Determine the [X, Y] coordinate at the center of the cell enclosing the given text.  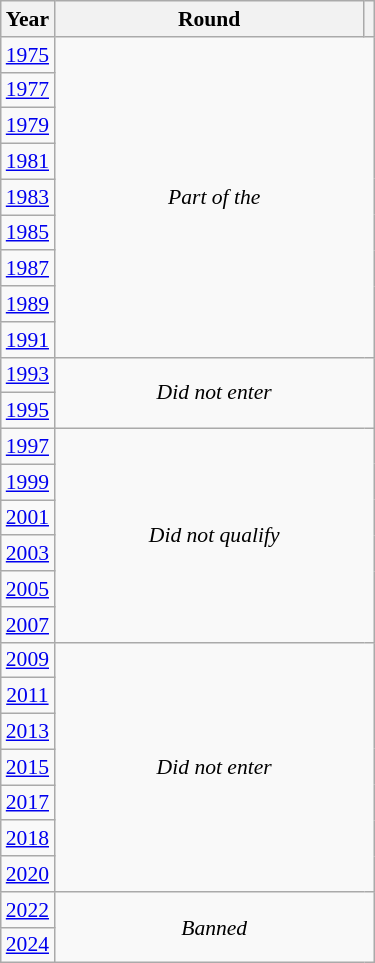
1989 [28, 304]
2017 [28, 803]
1979 [28, 126]
1975 [28, 55]
1981 [28, 162]
2015 [28, 767]
1997 [28, 447]
2018 [28, 839]
1999 [28, 482]
2013 [28, 732]
1977 [28, 90]
1983 [28, 197]
Year [28, 19]
2024 [28, 945]
2020 [28, 874]
1995 [28, 411]
2009 [28, 660]
2003 [28, 554]
2007 [28, 625]
2022 [28, 910]
2011 [28, 696]
1993 [28, 375]
Did not qualify [214, 536]
2005 [28, 589]
2001 [28, 518]
Round [209, 19]
Banned [214, 928]
Part of the [214, 198]
1987 [28, 269]
1985 [28, 233]
1991 [28, 340]
